Output the [X, Y] coordinate of the center of the cell containing the given text.  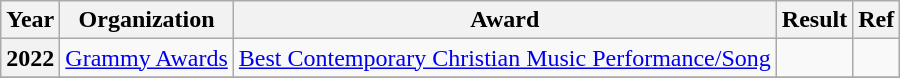
Award [504, 20]
Best Contemporary Christian Music Performance/Song [504, 58]
Grammy Awards [147, 58]
Result [814, 20]
Ref [876, 20]
Year [30, 20]
2022 [30, 58]
Organization [147, 20]
